Locate the cell with the specified text and output its (X, Y) center coordinate. 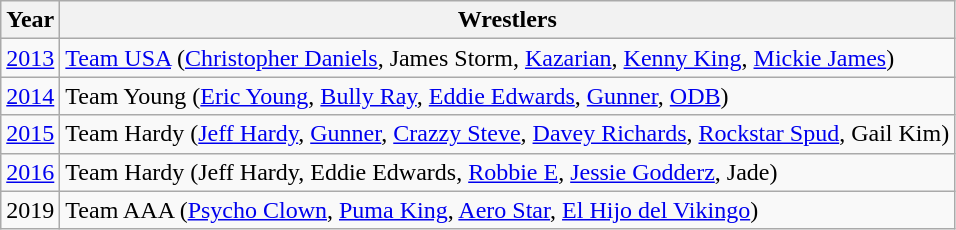
2016 (30, 172)
Wrestlers (508, 20)
Team Hardy (Jeff Hardy, Eddie Edwards, Robbie E, Jessie Godderz, Jade) (508, 172)
Team AAA (Psycho Clown, Puma King, Aero Star, El Hijo del Vikingo) (508, 210)
Team Young (Eric Young, Bully Ray, Eddie Edwards, Gunner, ODB) (508, 96)
Year (30, 20)
2013 (30, 58)
Team Hardy (Jeff Hardy, Gunner, Crazzy Steve, Davey Richards, Rockstar Spud, Gail Kim) (508, 134)
2019 (30, 210)
2015 (30, 134)
Team USA (Christopher Daniels, James Storm, Kazarian, Kenny King, Mickie James) (508, 58)
2014 (30, 96)
